Scan for the cell matching the given text and deliver its [x, y] coordinate at center. 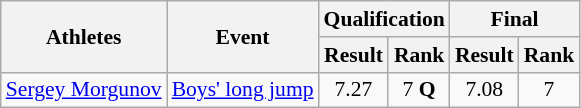
Qualification [384, 19]
7 [550, 90]
Boys' long jump [243, 90]
7.27 [354, 90]
Event [243, 36]
Final [514, 19]
7 Q [418, 90]
Sergey Morgunov [84, 90]
7.08 [484, 90]
Athletes [84, 36]
